Determine the [X, Y] coordinate at the center of the cell enclosing the given text.  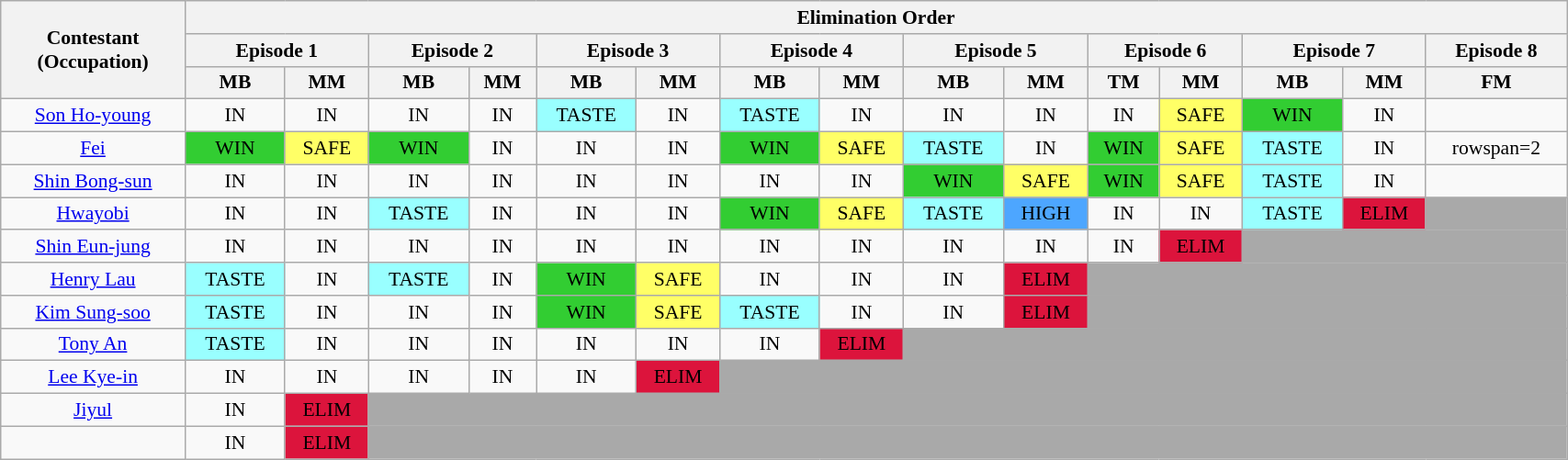
Episode 8 [1495, 50]
Jiyul [94, 410]
Shin Eun-jung [94, 247]
Episode 7 [1334, 50]
rowspan=2 [1495, 149]
Hwayobi [94, 214]
Episode 5 [996, 50]
Son Ho-young [94, 116]
Kim Sung-soo [94, 312]
Episode 3 [628, 50]
TM [1124, 83]
HIGH [1045, 214]
FM [1495, 83]
Episode 1 [276, 50]
Episode 6 [1166, 50]
Contestant(Occupation) [94, 50]
Episode 2 [452, 50]
Fei [94, 149]
Shin Bong-sun [94, 181]
Episode 4 [811, 50]
Lee Kye-in [94, 377]
Henry Lau [94, 279]
Tony An [94, 344]
Elimination Order [875, 17]
